Find where the given text appears and provide that cell's center as [x, y] coordinate. 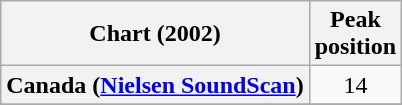
Canada (Nielsen SoundScan) [155, 85]
14 [355, 85]
Chart (2002) [155, 34]
Peakposition [355, 34]
